Detect which cell encompasses the target text, then output its [x, y] center coordinate. 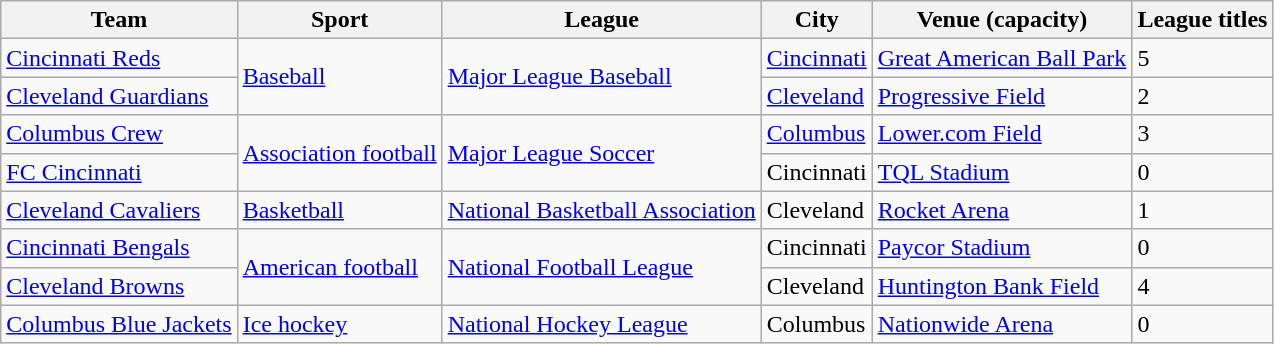
Lower.com Field [1002, 134]
TQL Stadium [1002, 172]
Ice hockey [340, 324]
Baseball [340, 77]
4 [1202, 286]
American football [340, 267]
Progressive Field [1002, 96]
Cincinnati Bengals [119, 248]
Nationwide Arena [1002, 324]
Team [119, 20]
3 [1202, 134]
5 [1202, 58]
League titles [1202, 20]
National Basketball Association [602, 210]
Paycor Stadium [1002, 248]
Cleveland Browns [119, 286]
Great American Ball Park [1002, 58]
National Hockey League [602, 324]
Major League Soccer [602, 153]
Cincinnati Reds [119, 58]
League [602, 20]
Huntington Bank Field [1002, 286]
City [816, 20]
Columbus Crew [119, 134]
Columbus Blue Jackets [119, 324]
2 [1202, 96]
National Football League [602, 267]
Cleveland Cavaliers [119, 210]
1 [1202, 210]
Association football [340, 153]
FC Cincinnati [119, 172]
Major League Baseball [602, 77]
Rocket Arena [1002, 210]
Cleveland Guardians [119, 96]
Basketball [340, 210]
Sport [340, 20]
Venue (capacity) [1002, 20]
